Output the (X, Y) coordinate of the center of the cell containing the given text.  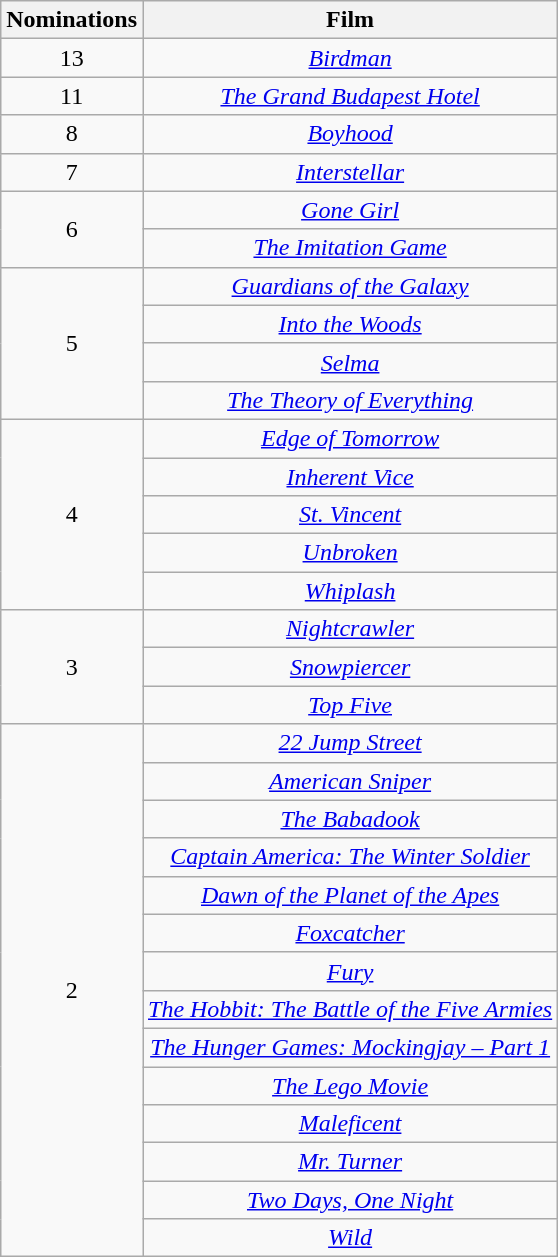
Captain America: The Winter Soldier (350, 857)
Inherent Vice (350, 477)
Snowpiercer (350, 667)
Top Five (350, 705)
American Sniper (350, 781)
Guardians of the Galaxy (350, 286)
The Lego Movie (350, 1085)
Edge of Tomorrow (350, 438)
Maleficent (350, 1124)
7 (72, 172)
6 (72, 229)
8 (72, 134)
22 Jump Street (350, 743)
5 (72, 343)
Mr. Turner (350, 1162)
Interstellar (350, 172)
Unbroken (350, 553)
St. Vincent (350, 515)
Fury (350, 971)
2 (72, 990)
Selma (350, 362)
Wild (350, 1238)
Two Days, One Night (350, 1200)
Nominations (72, 20)
4 (72, 514)
Foxcatcher (350, 933)
Whiplash (350, 591)
Boyhood (350, 134)
Birdman (350, 58)
The Hobbit: The Battle of the Five Armies (350, 1009)
Into the Woods (350, 324)
The Theory of Everything (350, 400)
Nightcrawler (350, 629)
Film (350, 20)
11 (72, 96)
13 (72, 58)
Dawn of the Planet of the Apes (350, 895)
The Babadook (350, 819)
The Grand Budapest Hotel (350, 96)
3 (72, 667)
The Hunger Games: Mockingjay – Part 1 (350, 1047)
Gone Girl (350, 210)
The Imitation Game (350, 248)
